Return the [X, Y] coordinate for the center point of the cell that contains the specified text.  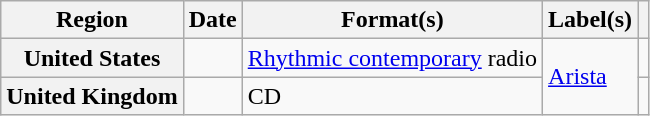
United Kingdom [92, 96]
Rhythmic contemporary radio [392, 58]
United States [92, 58]
CD [392, 96]
Label(s) [590, 20]
Region [92, 20]
Arista [590, 77]
Date [212, 20]
Format(s) [392, 20]
